Locate the cell with the specified text and output its (x, y) center coordinate. 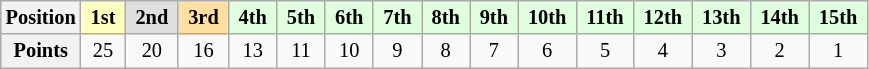
13 (253, 51)
16 (203, 51)
6 (547, 51)
3rd (203, 17)
2nd (152, 17)
5th (301, 17)
10th (547, 17)
14th (779, 17)
7th (397, 17)
3 (721, 51)
Position (41, 17)
5 (604, 51)
20 (152, 51)
8th (446, 17)
11th (604, 17)
13th (721, 17)
7 (494, 51)
4 (663, 51)
Points (41, 51)
25 (104, 51)
12th (663, 17)
1st (104, 17)
6th (349, 17)
8 (446, 51)
2 (779, 51)
15th (838, 17)
9th (494, 17)
11 (301, 51)
4th (253, 17)
9 (397, 51)
1 (838, 51)
10 (349, 51)
